Provide the (X, Y) coordinate of the cell's center where the given text is located.  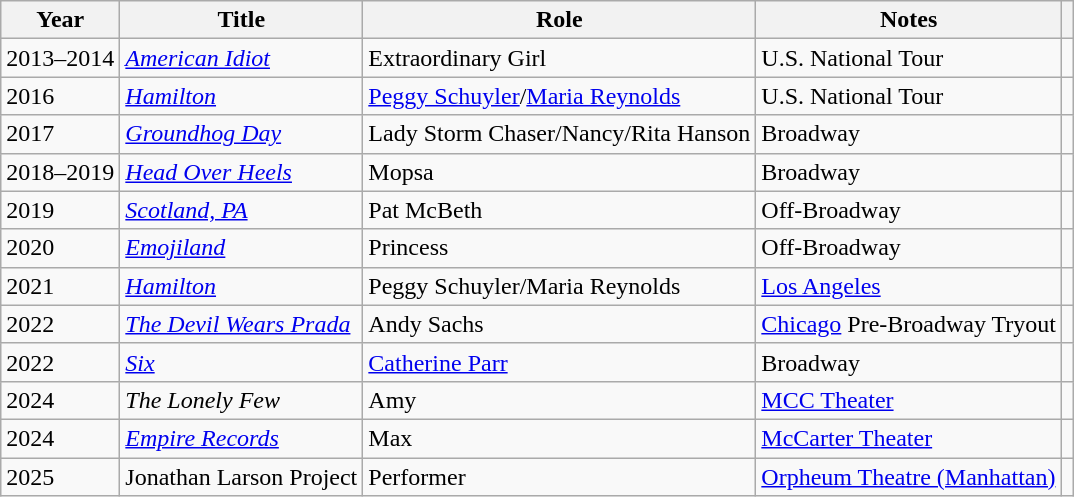
Pat McBeth (560, 210)
Scotland, PA (242, 210)
Performer (560, 477)
The Devil Wears Prada (242, 324)
Jonathan Larson Project (242, 477)
Andy Sachs (560, 324)
McCarter Theater (909, 438)
2021 (60, 286)
2018–2019 (60, 172)
Year (60, 20)
Empire Records (242, 438)
Chicago Pre-Broadway Tryout (909, 324)
Role (560, 20)
2017 (60, 134)
Title (242, 20)
The Lonely Few (242, 400)
2025 (60, 477)
Amy (560, 400)
Catherine Parr (560, 362)
2020 (60, 248)
American Idiot (242, 58)
2019 (60, 210)
2016 (60, 96)
Los Angeles (909, 286)
Six (242, 362)
Orpheum Theatre (Manhattan) (909, 477)
Princess (560, 248)
Emojiland (242, 248)
2013–2014 (60, 58)
Extraordinary Girl (560, 58)
Notes (909, 20)
Groundhog Day (242, 134)
Max (560, 438)
Lady Storm Chaser/Nancy/Rita Hanson (560, 134)
MCC Theater (909, 400)
Mopsa (560, 172)
Head Over Heels (242, 172)
